Return the [X, Y] coordinate for the center point of the cell that contains the specified text.  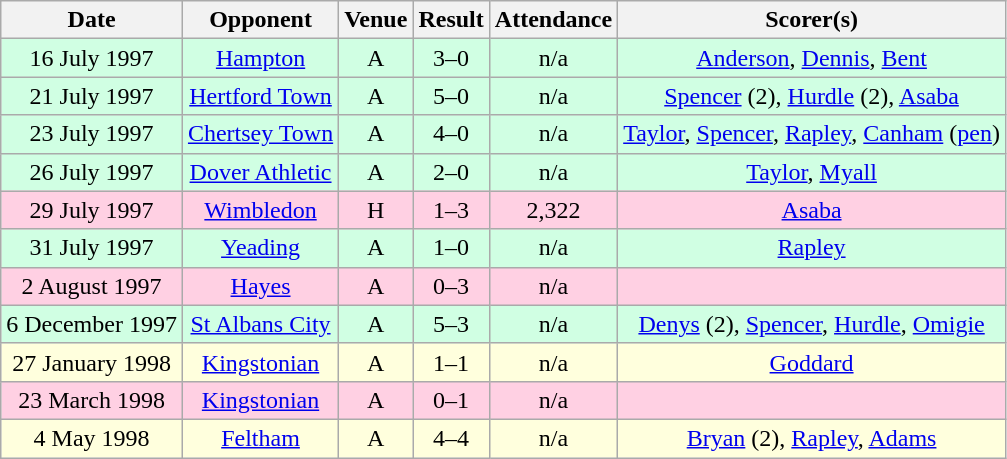
27 January 1998 [92, 362]
6 December 1997 [92, 324]
Wimbledon [260, 210]
5–0 [451, 96]
Taylor, Spencer, Rapley, Canham (pen) [812, 134]
Asaba [812, 210]
4 May 1998 [92, 438]
31 July 1997 [92, 248]
2,322 [553, 210]
Yeading [260, 248]
Bryan (2), Rapley, Adams [812, 438]
Spencer (2), Hurdle (2), Asaba [812, 96]
1–3 [451, 210]
Venue [376, 20]
16 July 1997 [92, 58]
1–0 [451, 248]
Hayes [260, 286]
29 July 1997 [92, 210]
Feltham [260, 438]
Dover Athletic [260, 172]
Attendance [553, 20]
Chertsey Town [260, 134]
1–1 [451, 362]
Hertford Town [260, 96]
Opponent [260, 20]
4–4 [451, 438]
2–0 [451, 172]
21 July 1997 [92, 96]
St Albans City [260, 324]
0–3 [451, 286]
Hampton [260, 58]
5–3 [451, 324]
Scorer(s) [812, 20]
H [376, 210]
Rapley [812, 248]
Taylor, Myall [812, 172]
3–0 [451, 58]
4–0 [451, 134]
Goddard [812, 362]
26 July 1997 [92, 172]
Anderson, Dennis, Bent [812, 58]
23 July 1997 [92, 134]
2 August 1997 [92, 286]
Denys (2), Spencer, Hurdle, Omigie [812, 324]
Date [92, 20]
23 March 1998 [92, 400]
0–1 [451, 400]
Result [451, 20]
